Detect which cell encompasses the target text, then output its (X, Y) center coordinate. 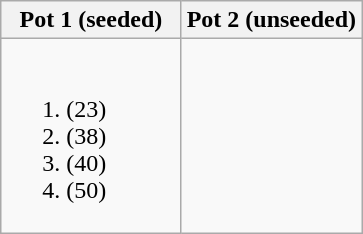
Pot 2 (unseeded) (271, 20)
Pot 1 (seeded) (91, 20)
(23) (38) (40) (50) (91, 136)
